Locate the cell with the specified text and output its (x, y) center coordinate. 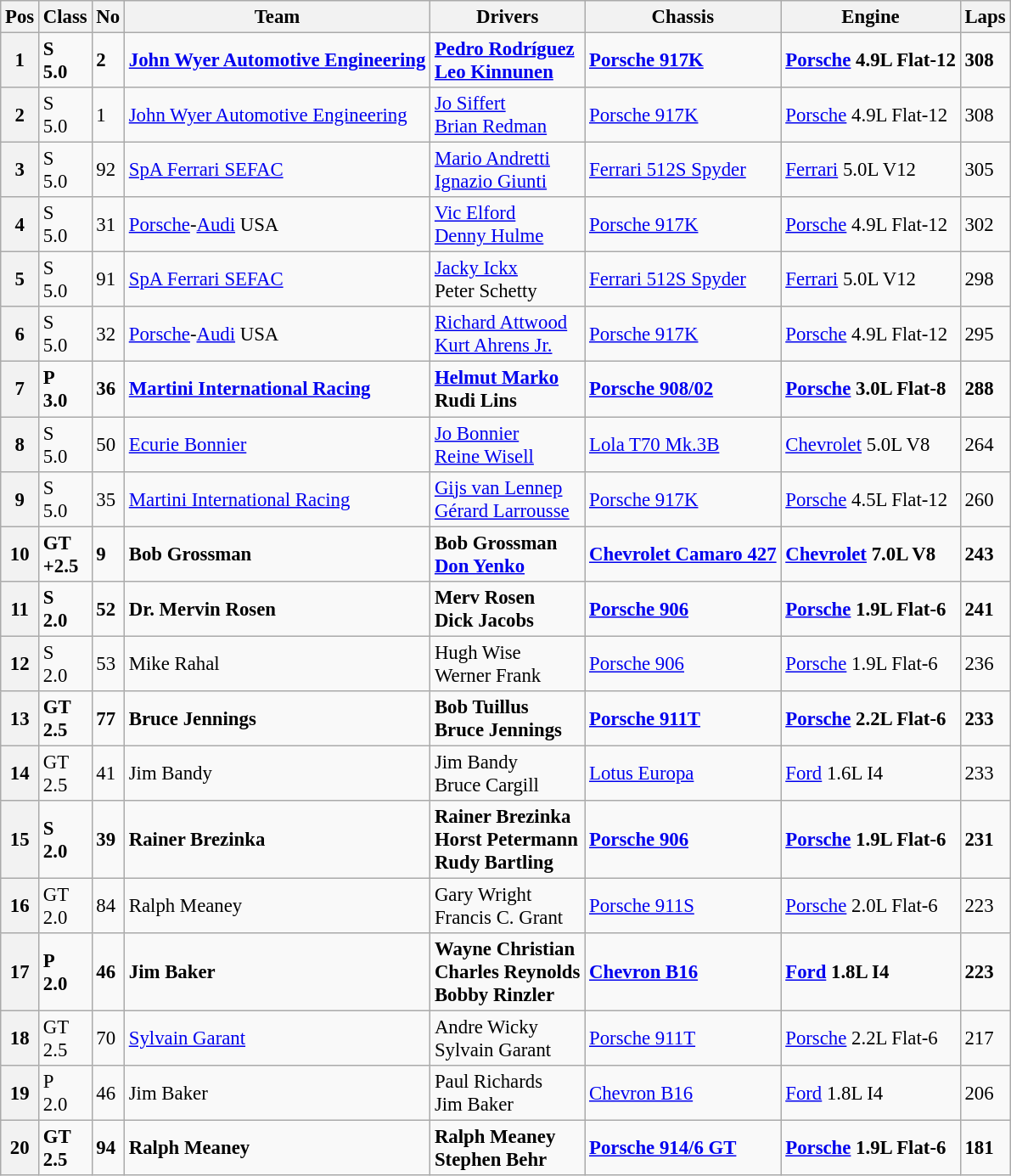
295 (985, 335)
Porsche 4.5L Flat-12 (871, 499)
20 (20, 1148)
3 (20, 170)
264 (985, 445)
Pedro Rodríguez Leo Kinnunen (508, 61)
Wayne Christian Charles Reynolds Bobby Rinzler (508, 972)
Jacky Ickx Peter Schetty (508, 280)
Mario Andretti Ignazio Giunti (508, 170)
GT+2.5 (66, 554)
236 (985, 664)
Engine (871, 17)
13 (20, 718)
Bruce Jennings (277, 718)
6 (20, 335)
53 (108, 664)
231 (985, 840)
GT2.0 (66, 905)
Bob Grossman Don Yenko (508, 554)
16 (20, 905)
Lotus Europa (682, 773)
Class (66, 17)
94 (108, 1148)
Porsche 2.0L Flat-6 (871, 905)
Laps (985, 17)
Porsche 911S (682, 905)
Hugh Wise Werner Frank (508, 664)
Chevrolet Camaro 427 (682, 554)
Chassis (682, 17)
Vic Elford Denny Hulme (508, 224)
No (108, 17)
Dr. Mervin Rosen (277, 608)
91 (108, 280)
41 (108, 773)
Chevrolet 7.0L V8 (871, 554)
77 (108, 718)
Bob Grossman (277, 554)
206 (985, 1094)
302 (985, 224)
5 (20, 280)
35 (108, 499)
4 (20, 224)
243 (985, 554)
Porsche 914/6 GT (682, 1148)
181 (985, 1148)
Porsche 3.0L Flat-8 (871, 389)
P3.0 (66, 389)
Merv Rosen Dick Jacobs (508, 608)
70 (108, 1039)
Chevrolet 5.0L V8 (871, 445)
Mike Rahal (277, 664)
Jo Bonnier Reine Wisell (508, 445)
217 (985, 1039)
8 (20, 445)
84 (108, 905)
Drivers (508, 17)
Gijs van Lennep Gérard Larrousse (508, 499)
Porsche 908/02 (682, 389)
288 (985, 389)
Rainer Brezinka (277, 840)
Team (277, 17)
298 (985, 280)
Gary Wright Francis C. Grant (508, 905)
Paul Richards Jim Baker (508, 1094)
Sylvain Garant (277, 1039)
10 (20, 554)
18 (20, 1039)
Pos (20, 17)
12 (20, 664)
31 (108, 224)
305 (985, 170)
Jo Siffert Brian Redman (508, 115)
Lola T70 Mk.3B (682, 445)
14 (20, 773)
50 (108, 445)
Ford 1.6L I4 (871, 773)
7 (20, 389)
11 (20, 608)
241 (985, 608)
Jim Bandy (277, 773)
15 (20, 840)
17 (20, 972)
Bob Tuillus Bruce Jennings (508, 718)
39 (108, 840)
36 (108, 389)
Helmut Marko Rudi Lins (508, 389)
Ecurie Bonnier (277, 445)
Jim Bandy Bruce Cargill (508, 773)
92 (108, 170)
19 (20, 1094)
52 (108, 608)
Ralph Meaney Stephen Behr (508, 1148)
Rainer Brezinka Horst Petermann Rudy Bartling (508, 840)
Andre Wicky Sylvain Garant (508, 1039)
260 (985, 499)
32 (108, 335)
Richard Attwood Kurt Ahrens Jr. (508, 335)
